Locate the cell with the specified text and output its (X, Y) center coordinate. 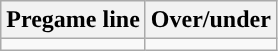
Over/under (210, 20)
Pregame line (74, 20)
